Locate the cell with the specified text and output its (X, Y) center coordinate. 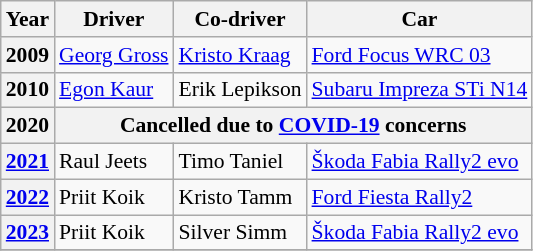
Kristo Tamm (240, 197)
Cancelled due to COVID-19 concerns (293, 126)
Subaru Impreza STi N14 (420, 90)
Car (420, 19)
2009 (28, 55)
Egon Kaur (114, 90)
Kristo Kraag (240, 55)
Co-driver (240, 19)
Silver Simm (240, 233)
Georg Gross (114, 55)
Driver (114, 19)
Ford Focus WRC 03 (420, 55)
Ford Fiesta Rally2 (420, 197)
2023 (28, 233)
Year (28, 19)
Timo Taniel (240, 162)
Raul Jeets (114, 162)
2022 (28, 197)
2010 (28, 90)
Erik Lepikson (240, 90)
2021 (28, 162)
2020 (28, 126)
